Determine the [X, Y] coordinate at the center of the cell enclosing the given text.  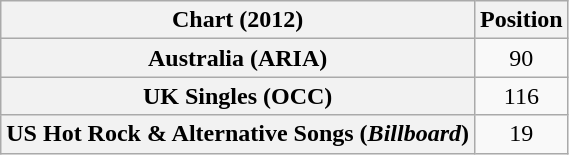
Position [521, 20]
UK Singles (OCC) [238, 96]
19 [521, 134]
90 [521, 58]
Australia (ARIA) [238, 58]
Chart (2012) [238, 20]
US Hot Rock & Alternative Songs (Billboard) [238, 134]
116 [521, 96]
